Find where the given text appears and provide that cell's center as [x, y] coordinate. 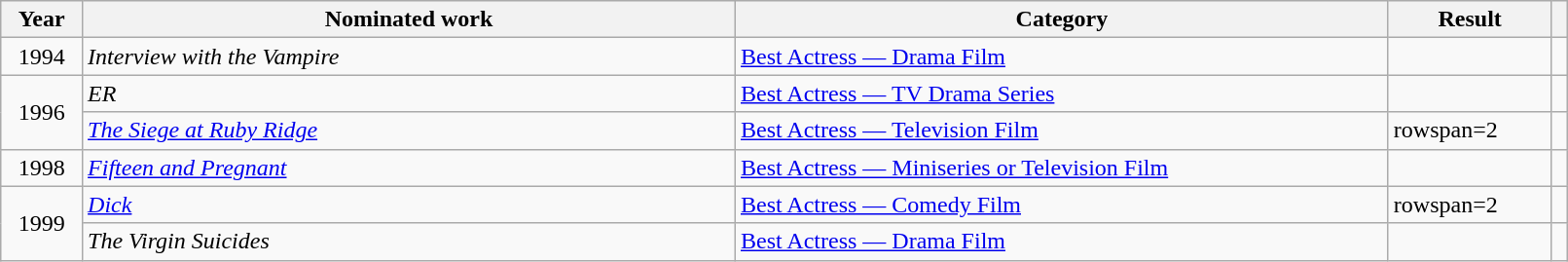
Category [1061, 19]
Interview with the Vampire [409, 56]
1996 [42, 112]
Fifteen and Pregnant [409, 168]
1999 [42, 223]
Year [42, 19]
Best Actress — Miniseries or Television Film [1061, 168]
The Virgin Suicides [409, 242]
Best Actress — TV Drama Series [1061, 94]
ER [409, 94]
Result [1470, 19]
Best Actress — Television Film [1061, 131]
Dick [409, 205]
Best Actress — Comedy Film [1061, 205]
The Siege at Ruby Ridge [409, 131]
1998 [42, 168]
1994 [42, 56]
Nominated work [409, 19]
